From the cell containing the given text, extract its center point as [x, y] coordinate. 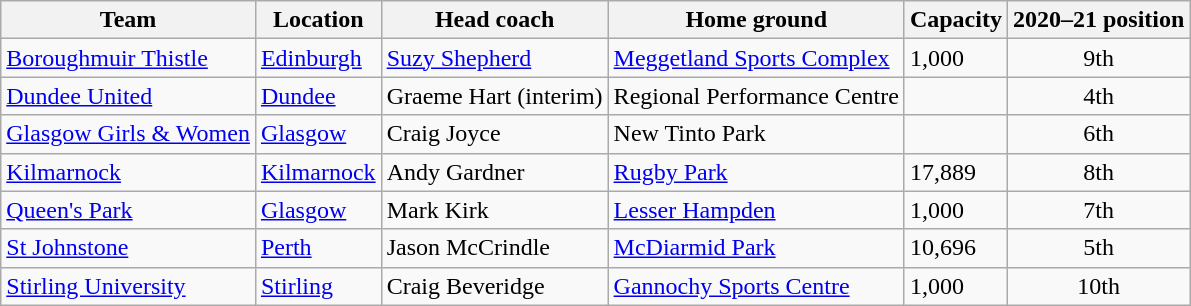
Perth [318, 248]
Jason McCrindle [494, 248]
Suzy Shepherd [494, 58]
Stirling University [128, 286]
5th [1098, 248]
McDiarmid Park [756, 248]
Home ground [756, 20]
Location [318, 20]
Dundee United [128, 96]
Lesser Hampden [756, 210]
New Tinto Park [756, 134]
10,696 [956, 248]
8th [1098, 172]
Dundee [318, 96]
9th [1098, 58]
Mark Kirk [494, 210]
Team [128, 20]
Meggetland Sports Complex [756, 58]
Boroughmuir Thistle [128, 58]
Craig Beveridge [494, 286]
Stirling [318, 286]
Head coach [494, 20]
Rugby Park [756, 172]
6th [1098, 134]
St Johnstone [128, 248]
4th [1098, 96]
Edinburgh [318, 58]
Capacity [956, 20]
10th [1098, 286]
2020–21 position [1098, 20]
Graeme Hart (interim) [494, 96]
17,889 [956, 172]
Andy Gardner [494, 172]
Gannochy Sports Centre [756, 286]
Craig Joyce [494, 134]
7th [1098, 210]
Glasgow Girls & Women [128, 134]
Regional Performance Centre [756, 96]
Queen's Park [128, 210]
